For the text-containing cell, return its midpoint in [x, y] coordinate format. 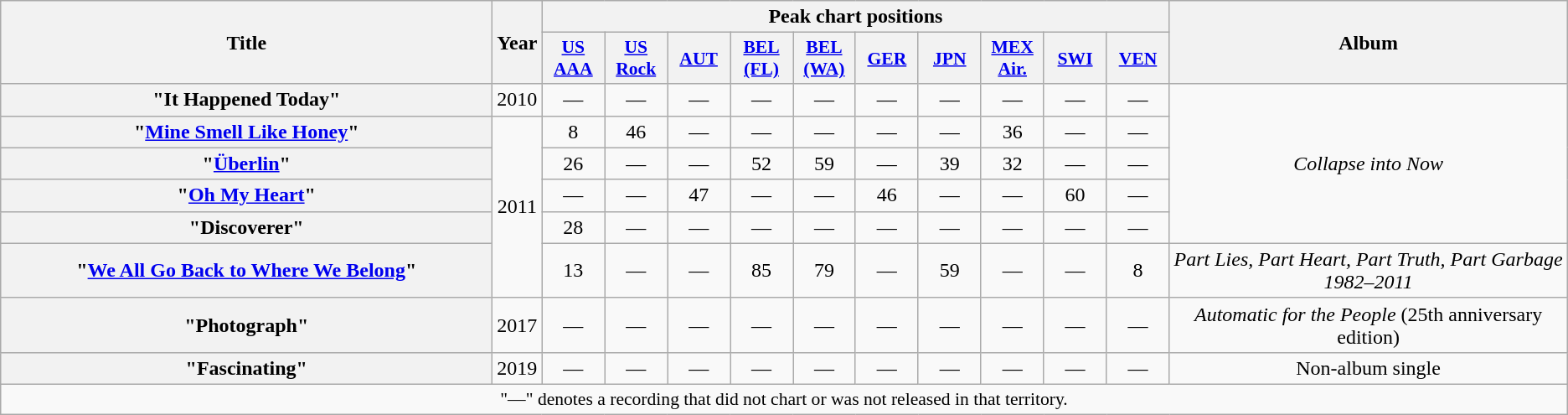
32 [1012, 163]
"Photograph" [246, 325]
79 [824, 270]
85 [762, 270]
MEXAir. [1012, 59]
BEL(WA) [824, 59]
"It Happened Today" [246, 100]
"Fascinating" [246, 368]
Album [1369, 42]
2011 [518, 206]
"Mine Smell Like Honey" [246, 132]
36 [1012, 132]
GER [886, 59]
Peak chart positions [856, 17]
AUT [699, 59]
"We All Go Back to Where We Belong" [246, 270]
BEL(FL) [762, 59]
JPN [950, 59]
Title [246, 42]
USRock [637, 59]
13 [573, 270]
2019 [518, 368]
"Oh My Heart" [246, 195]
USAAA [573, 59]
Automatic for the People (25th anniversary edition) [1369, 325]
26 [573, 163]
60 [1075, 195]
2017 [518, 325]
39 [950, 163]
"Discoverer" [246, 227]
Collapse into Now [1369, 163]
Part Lies, Part Heart, Part Truth, Part Garbage 1982–2011 [1369, 270]
VEN [1137, 59]
28 [573, 227]
47 [699, 195]
SWI [1075, 59]
Non-album single [1369, 368]
2010 [518, 100]
52 [762, 163]
"—" denotes a recording that did not chart or was not released in that territory. [784, 399]
"Überlin" [246, 163]
Year [518, 42]
